Locate the cell with the specified text and output its [x, y] center coordinate. 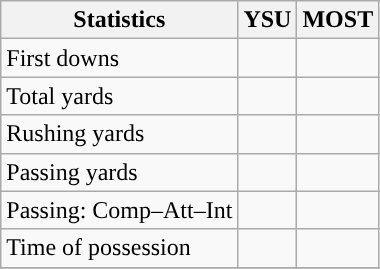
YSU [268, 20]
Rushing yards [120, 134]
Passing yards [120, 172]
MOST [338, 20]
First downs [120, 58]
Passing: Comp–Att–Int [120, 210]
Time of possession [120, 248]
Statistics [120, 20]
Total yards [120, 96]
